Locate the cell with the specified text and output its [x, y] center coordinate. 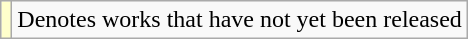
Denotes works that have not yet been released [240, 20]
